For the text-containing cell, return its midpoint in (X, Y) coordinate format. 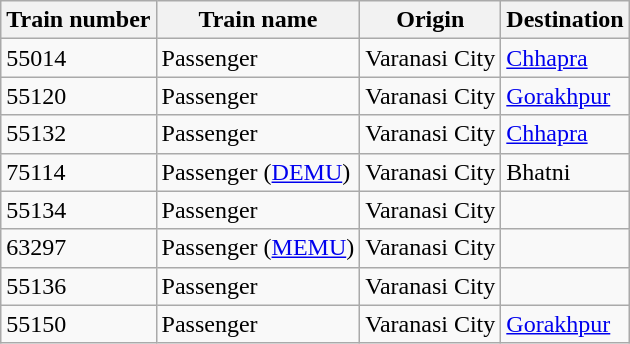
Train name (258, 20)
Bhatni (565, 172)
Destination (565, 20)
55132 (78, 134)
55136 (78, 286)
Passenger (DEMU) (258, 172)
55120 (78, 96)
55014 (78, 58)
Origin (430, 20)
63297 (78, 248)
55150 (78, 324)
Train number (78, 20)
55134 (78, 210)
75114 (78, 172)
Passenger (MEMU) (258, 248)
